Detect which cell encompasses the target text, then output its [x, y] center coordinate. 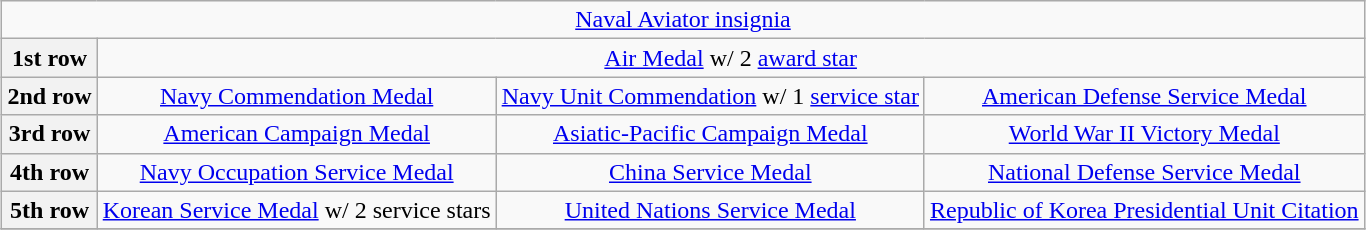
Navy Commendation Medal [296, 96]
World War II Victory Medal [1144, 134]
2nd row [50, 96]
United Nations Service Medal [710, 210]
National Defense Service Medal [1144, 172]
Korean Service Medal w/ 2 service stars [296, 210]
Republic of Korea Presidential Unit Citation [1144, 210]
Navy Unit Commendation w/ 1 service star [710, 96]
4th row [50, 172]
China Service Medal [710, 172]
3rd row [50, 134]
American Defense Service Medal [1144, 96]
5th row [50, 210]
Navy Occupation Service Medal [296, 172]
1st row [50, 58]
Air Medal w/ 2 award star [730, 58]
Asiatic-Pacific Campaign Medal [710, 134]
Naval Aviator insignia [683, 20]
American Campaign Medal [296, 134]
